Locate the cell with the specified text and output its [X, Y] center coordinate. 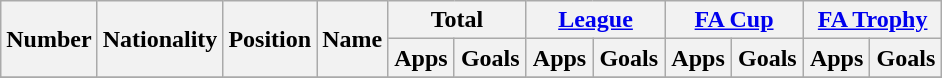
Nationality [160, 39]
FA Cup [734, 20]
League [596, 20]
Position [270, 39]
Name [352, 39]
Total [458, 20]
Number [49, 39]
FA Trophy [872, 20]
